Capture the cell that displays the provided text and extract its (x, y) central coordinate. 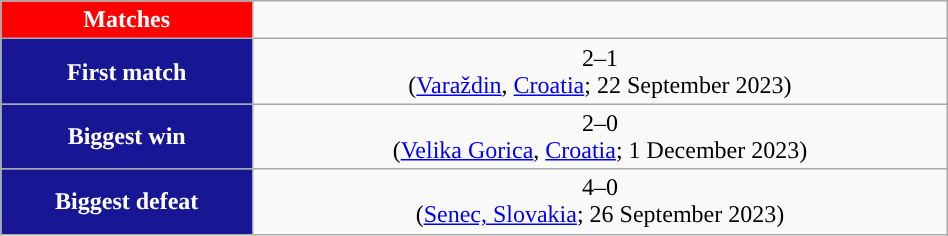
First match (127, 72)
Biggest win (127, 136)
2–1 (Varaždin, Croatia; 22 September 2023) (600, 72)
4–0 (Senec, Slovakia; 26 September 2023) (600, 202)
2–0 (Velika Gorica, Croatia; 1 December 2023) (600, 136)
Matches (127, 20)
Biggest defeat (127, 202)
